From the cell containing the given text, extract its center point as [x, y] coordinate. 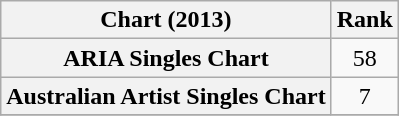
Australian Artist Singles Chart [166, 96]
7 [364, 96]
Rank [364, 20]
Chart (2013) [166, 20]
58 [364, 58]
ARIA Singles Chart [166, 58]
